Search for the cell housing the specified text and yield its [X, Y] center coordinate. 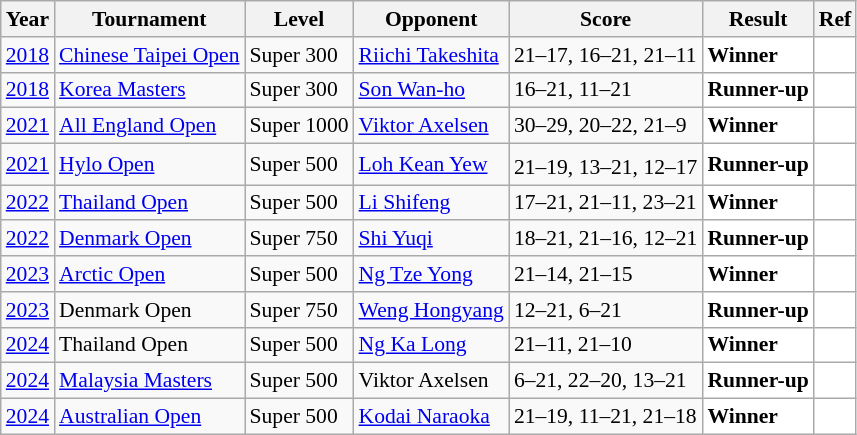
Tournament [149, 19]
21–14, 21–15 [606, 274]
Son Wan-ho [432, 90]
Chinese Taipei Open [149, 55]
Li Shifeng [432, 203]
Opponent [432, 19]
Loh Kean Yew [432, 164]
Result [758, 19]
21–19, 11–21, 21–18 [606, 417]
18–21, 21–16, 12–21 [606, 239]
All England Open [149, 126]
Super 1000 [298, 126]
Malaysia Masters [149, 381]
Kodai Naraoka [432, 417]
Ng Ka Long [432, 345]
Hylo Open [149, 164]
30–29, 20–22, 21–9 [606, 126]
Ng Tze Yong [432, 274]
21–19, 13–21, 12–17 [606, 164]
Korea Masters [149, 90]
17–21, 21–11, 23–21 [606, 203]
21–11, 21–10 [606, 345]
21–17, 16–21, 21–11 [606, 55]
16–21, 11–21 [606, 90]
6–21, 22–20, 13–21 [606, 381]
Shi Yuqi [432, 239]
Ref [835, 19]
Riichi Takeshita [432, 55]
Australian Open [149, 417]
Arctic Open [149, 274]
Year [28, 19]
Score [606, 19]
Weng Hongyang [432, 310]
Level [298, 19]
12–21, 6–21 [606, 310]
